Find where the given text appears and provide that cell's center as (X, Y) coordinate. 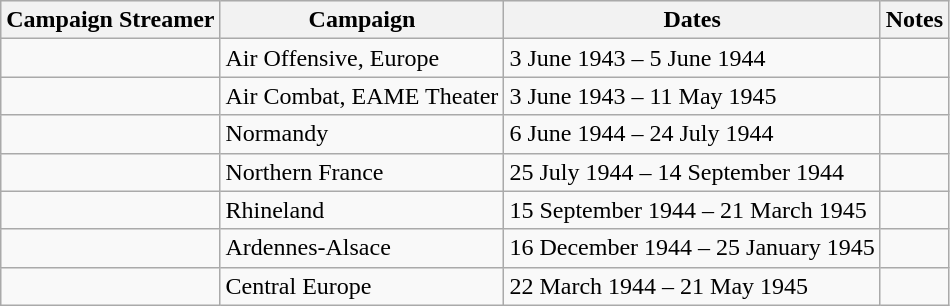
Ardennes-Alsace (362, 248)
25 July 1944 – 14 September 1944 (692, 172)
Northern France (362, 172)
3 June 1943 – 11 May 1945 (692, 96)
3 June 1943 – 5 June 1944 (692, 58)
Normandy (362, 134)
Rhineland (362, 210)
Campaign Streamer (110, 20)
Campaign (362, 20)
Dates (692, 20)
Notes (914, 20)
Central Europe (362, 286)
15 September 1944 – 21 March 1945 (692, 210)
Air Offensive, Europe (362, 58)
Air Combat, EAME Theater (362, 96)
16 December 1944 – 25 January 1945 (692, 248)
22 March 1944 – 21 May 1945 (692, 286)
6 June 1944 – 24 July 1944 (692, 134)
